For the text-containing cell, return its midpoint in [x, y] coordinate format. 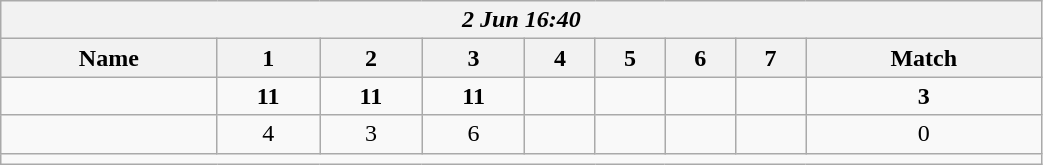
1 [268, 58]
2 Jun 16:40 [522, 20]
7 [770, 58]
Name [109, 58]
2 [372, 58]
5 [630, 58]
Match [924, 58]
0 [924, 134]
